Pinpoint the cell where the given text exists, returning its [x, y] midpoint coordinate. 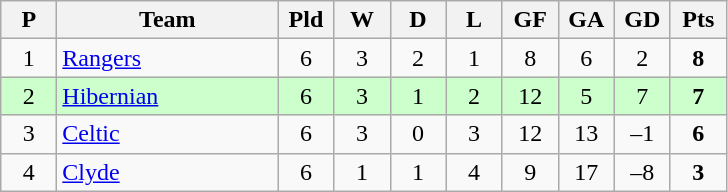
GD [642, 20]
GA [586, 20]
GF [530, 20]
0 [418, 134]
P [29, 20]
9 [530, 172]
L [474, 20]
Team [168, 20]
Pts [698, 20]
17 [586, 172]
–1 [642, 134]
Pld [306, 20]
W [362, 20]
13 [586, 134]
–8 [642, 172]
D [418, 20]
5 [586, 96]
Celtic [168, 134]
Clyde [168, 172]
Hibernian [168, 96]
Rangers [168, 58]
